For the text-containing cell, return its midpoint in [X, Y] coordinate format. 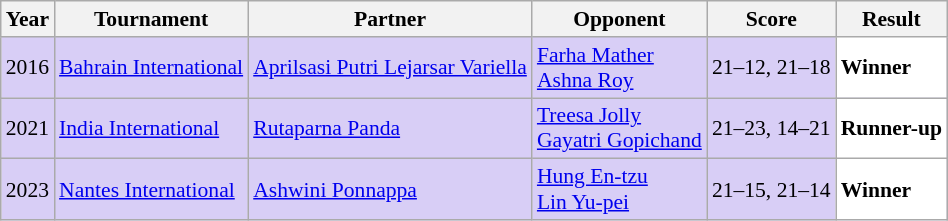
Opponent [620, 19]
Tournament [151, 19]
Rutaparna Panda [390, 128]
Runner-up [892, 128]
Nantes International [151, 190]
21–23, 14–21 [772, 128]
Farha Mather Ashna Roy [620, 68]
2016 [28, 68]
Hung En-tzu Lin Yu-pei [620, 190]
Result [892, 19]
Partner [390, 19]
Ashwini Ponnappa [390, 190]
Aprilsasi Putri Lejarsar Variella [390, 68]
Score [772, 19]
India International [151, 128]
Treesa Jolly Gayatri Gopichand [620, 128]
21–15, 21–14 [772, 190]
2021 [28, 128]
21–12, 21–18 [772, 68]
2023 [28, 190]
Bahrain International [151, 68]
Year [28, 19]
